Determine the (X, Y) coordinate at the center of the cell enclosing the given text.  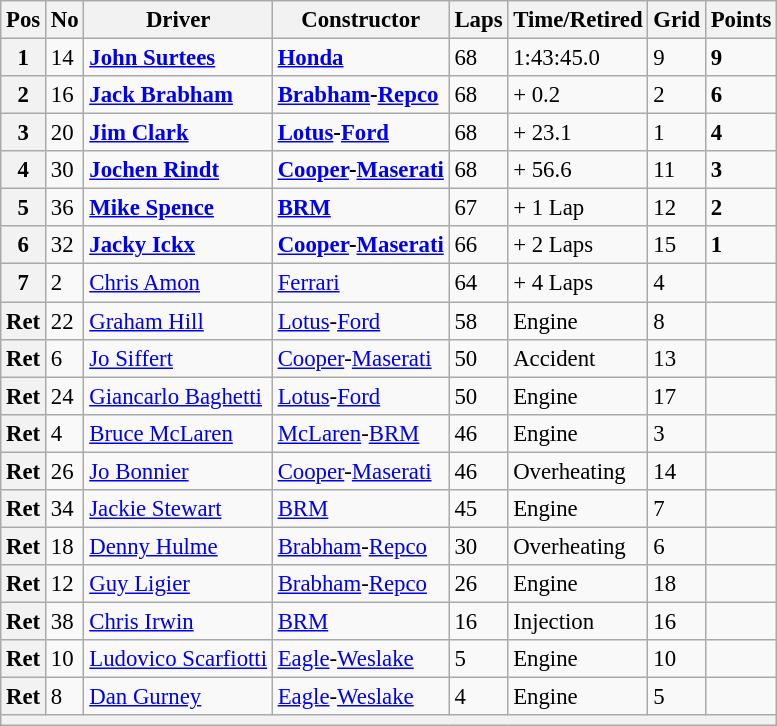
+ 23.1 (578, 133)
58 (478, 321)
1:43:45.0 (578, 58)
John Surtees (178, 58)
Mike Spence (178, 208)
45 (478, 509)
Time/Retired (578, 20)
67 (478, 208)
Guy Ligier (178, 584)
Jo Siffert (178, 358)
Bruce McLaren (178, 433)
Accident (578, 358)
66 (478, 245)
13 (676, 358)
Chris Irwin (178, 621)
Jo Bonnier (178, 471)
Ludovico Scarfiotti (178, 659)
Chris Amon (178, 283)
McLaren-BRM (360, 433)
+ 4 Laps (578, 283)
22 (65, 321)
64 (478, 283)
+ 2 Laps (578, 245)
Ferrari (360, 283)
11 (676, 170)
Denny Hulme (178, 546)
34 (65, 509)
Constructor (360, 20)
Honda (360, 58)
Graham Hill (178, 321)
38 (65, 621)
15 (676, 245)
Jacky Ickx (178, 245)
36 (65, 208)
Jackie Stewart (178, 509)
Driver (178, 20)
Jack Brabham (178, 95)
Grid (676, 20)
Giancarlo Baghetti (178, 396)
Dan Gurney (178, 697)
32 (65, 245)
+ 1 Lap (578, 208)
Pos (24, 20)
Jochen Rindt (178, 170)
17 (676, 396)
+ 0.2 (578, 95)
Injection (578, 621)
24 (65, 396)
+ 56.6 (578, 170)
20 (65, 133)
Laps (478, 20)
Points (740, 20)
No (65, 20)
Jim Clark (178, 133)
